Scan for the cell matching the given text and deliver its [x, y] coordinate at center. 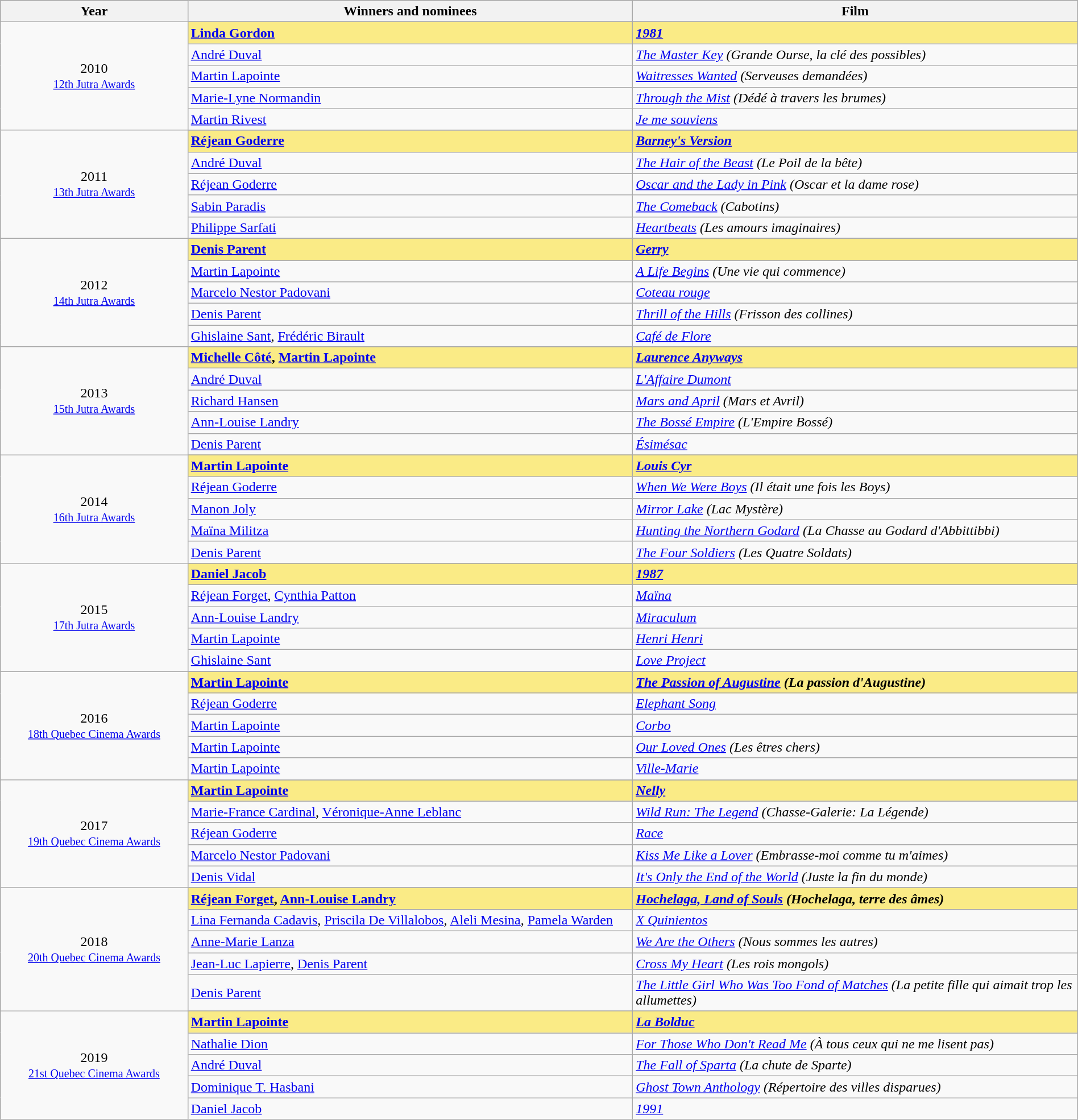
Ville-Marie [855, 769]
Coteau rouge [855, 293]
Race [855, 833]
Ésimésac [855, 444]
Richard Hansen [411, 401]
Martin Rivest [411, 119]
Café de Flore [855, 336]
Film [855, 11]
1987 [855, 574]
Dominique T. Hasbani [411, 1087]
Cross My Heart (Les rois mongols) [855, 964]
2018 20th Quebec Cinema Awards [94, 949]
For Those Who Don't Read Me (À tous ceux qui ne me lisent pas) [855, 1044]
Réjean Forget, Ann-Louise Landry [411, 898]
Sabin Paradis [411, 206]
Henri Henri [855, 639]
The Passion of Augustine (La passion d'Augustine) [855, 682]
Heartbeats (Les amours imaginaires) [855, 227]
2019 21st Quebec Cinema Awards [94, 1065]
Jean-Luc Lapierre, Denis Parent [411, 964]
2010 12th Jutra Awards [94, 76]
Waitresses Wanted (Serveuses demandées) [855, 76]
2015 17th Jutra Awards [94, 617]
2013 15th Jutra Awards [94, 401]
Mirror Lake (Lac Mystère) [855, 509]
Philippe Sarfati [411, 227]
1981 [855, 33]
Thrill of the Hills (Frisson des collines) [855, 314]
Winners and nominees [411, 11]
Réjean Forget, Cynthia Patton [411, 595]
A Life Begins (Une vie qui commence) [855, 271]
Ghislaine Sant [411, 661]
The Little Girl Who Was Too Fond of Matches (La petite fille qui aimait trop les allumettes) [855, 993]
Year [94, 11]
1991 [855, 1109]
Our Loved Ones (Les êtres chers) [855, 747]
Anne-Marie Lanza [411, 941]
Marie-France Cardinal, Véronique-Anne Leblanc [411, 812]
Marie-Lyne Normandin [411, 98]
Laurence Anyways [855, 358]
Oscar and the Lady in Pink (Oscar et la dame rose) [855, 184]
2017 19th Quebec Cinema Awards [94, 833]
Miraculum [855, 617]
2011 13th Jutra Awards [94, 184]
Wild Run: The Legend (Chasse-Galerie: La Légende) [855, 812]
Gerry [855, 249]
Manon Joly [411, 509]
Corbo [855, 725]
Lina Fernanda Cadavis, Priscila De Villalobos, Aleli Mesina, Pamela Warden [411, 920]
We Are the Others (Nous sommes les autres) [855, 941]
Ghislaine Sant, Frédéric Birault [411, 336]
The Master Key (Grande Ourse, la clé des possibles) [855, 55]
Ghost Town Anthology (Répertoire des villes disparues) [855, 1087]
Mars and April (Mars et Avril) [855, 401]
The Four Soldiers (Les Quatre Soldats) [855, 552]
La Bolduc [855, 1022]
Michelle Côté, Martin Lapointe [411, 358]
Maïna [855, 595]
The Comeback (Cabotins) [855, 206]
The Hair of the Beast (Le Poil de la bête) [855, 163]
2016 18th Quebec Cinema Awards [94, 725]
Louis Cyr [855, 466]
Barney's Version [855, 141]
Elephant Song [855, 704]
Linda Gordon [411, 33]
Maïna Militza [411, 530]
Hunting the Northern Godard (La Chasse au Godard d'Abbittibbi) [855, 530]
Je me souviens [855, 119]
The Bossé Empire (L'Empire Bossé) [855, 422]
X Quinientos [855, 920]
It's Only the End of the World (Juste la fin du monde) [855, 877]
The Fall of Sparta (La chute de Sparte) [855, 1065]
Through the Mist (Dédé à travers les brumes) [855, 98]
L'Affaire Dumont [855, 379]
2014 16th Jutra Awards [94, 509]
Nelly [855, 790]
Hochelaga, Land of Souls (Hochelaga, terre des âmes) [855, 898]
Nathalie Dion [411, 1044]
Kiss Me Like a Lover (Embrasse-moi comme tu m'aimes) [855, 855]
Denis Vidal [411, 877]
When We Were Boys (Il était une fois les Boys) [855, 487]
Love Project [855, 661]
2012 14th Jutra Awards [94, 292]
